Scan for the cell matching the given text and deliver its (X, Y) coordinate at center. 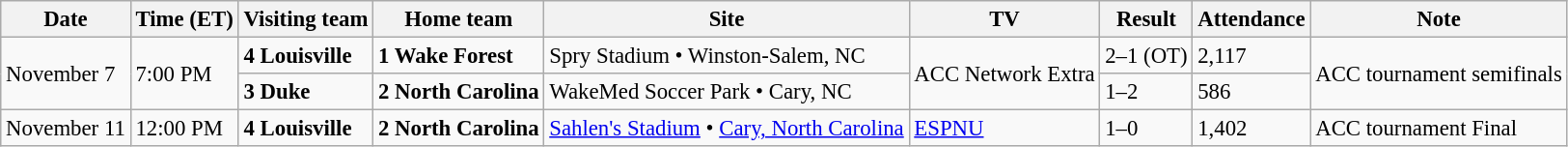
1,402 (1252, 129)
Attendance (1252, 19)
Note (1439, 19)
Home team (459, 19)
12:00 PM (184, 129)
Date (66, 19)
TV (1004, 19)
ACC tournament semifinals (1439, 73)
2,117 (1252, 56)
ACC tournament Final (1439, 129)
586 (1252, 92)
November 7 (66, 73)
1 Wake Forest (459, 56)
ESPNU (1004, 129)
November 11 (66, 129)
Sahlen's Stadium • Cary, North Carolina (727, 129)
Spry Stadium • Winston-Salem, NC (727, 56)
Time (ET) (184, 19)
1–2 (1146, 92)
7:00 PM (184, 73)
Site (727, 19)
1–0 (1146, 129)
WakeMed Soccer Park • Cary, NC (727, 92)
Result (1146, 19)
Visiting team (305, 19)
2–1 (OT) (1146, 56)
ACC Network Extra (1004, 73)
3 Duke (305, 92)
